Identify which cell holds the provided text, then report its [X, Y] central coordinate. 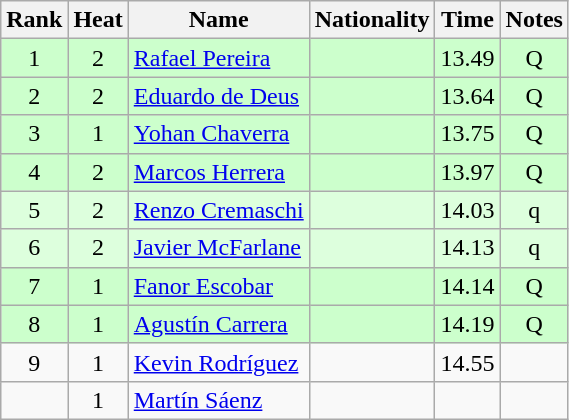
Martín Sáenz [218, 400]
14.55 [468, 362]
Rafael Pereira [218, 58]
Marcos Herrera [218, 172]
Notes [534, 20]
Name [218, 20]
Renzo Cremaschi [218, 210]
Time [468, 20]
Javier McFarlane [218, 248]
14.13 [468, 248]
8 [34, 324]
13.49 [468, 58]
Rank [34, 20]
14.03 [468, 210]
Eduardo de Deus [218, 96]
Kevin Rodríguez [218, 362]
4 [34, 172]
6 [34, 248]
Heat [98, 20]
Nationality [372, 20]
5 [34, 210]
7 [34, 286]
13.97 [468, 172]
3 [34, 134]
14.19 [468, 324]
9 [34, 362]
13.64 [468, 96]
Yohan Chaverra [218, 134]
13.75 [468, 134]
Fanor Escobar [218, 286]
Agustín Carrera [218, 324]
14.14 [468, 286]
